For the text-containing cell, return its midpoint in [x, y] coordinate format. 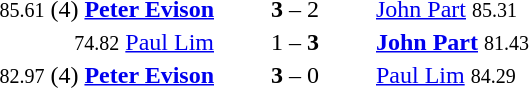
1 – 3 [294, 42]
